Locate the cell with the specified text and output its [X, Y] center coordinate. 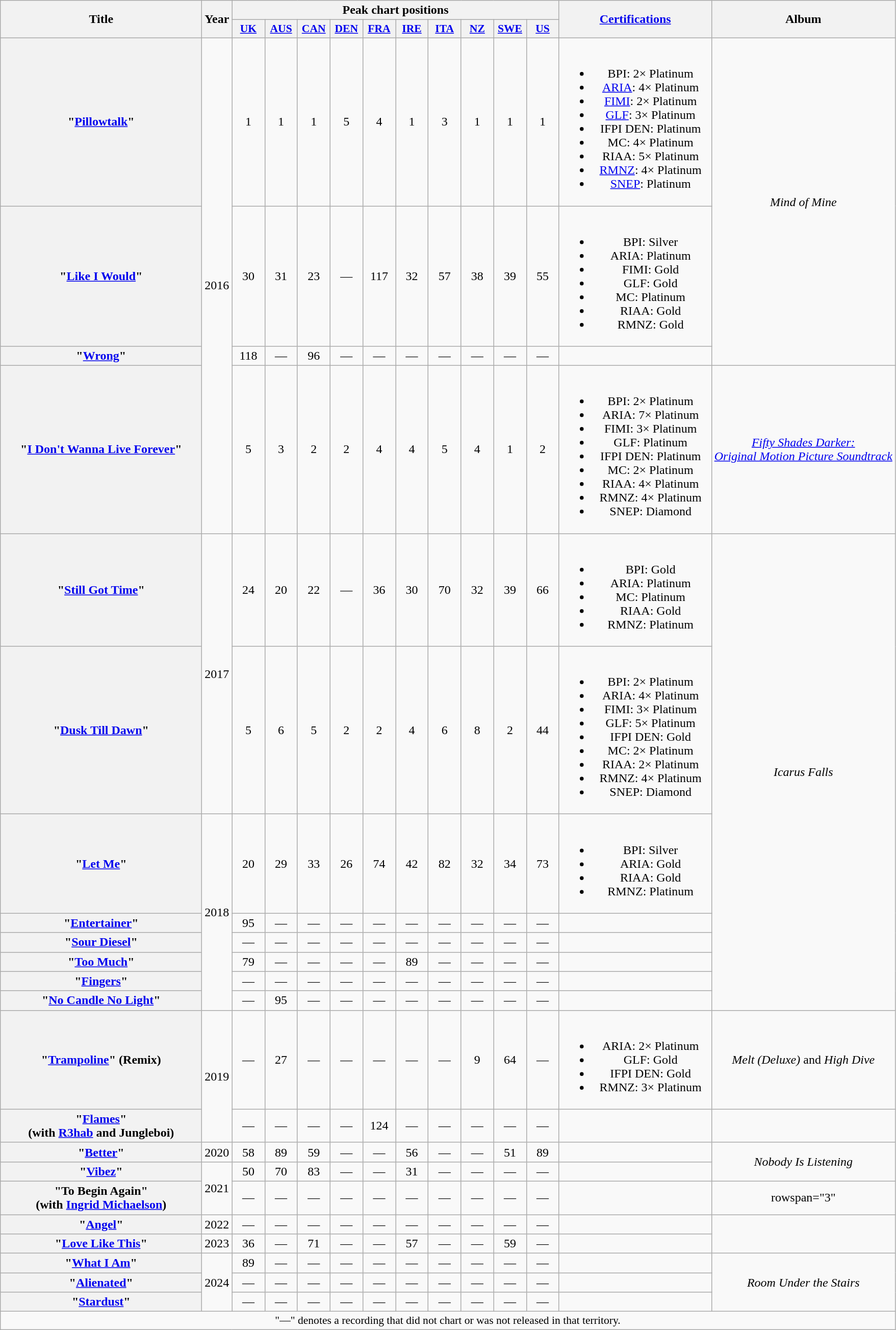
"Angel" [101, 1224]
66 [543, 590]
24 [248, 590]
"Let Me" [101, 864]
82 [445, 864]
50 [248, 1171]
BPI: GoldARIA: PlatinumMC: PlatinumRIAA: GoldRMNZ: Platinum [635, 590]
"Stardust" [101, 1302]
NZ [477, 29]
Room Under the Stairs [803, 1283]
"Dusk Till Dawn" [101, 731]
9 [477, 1060]
ITA [445, 29]
Year [217, 19]
BPI: SilverARIA: GoldRIAA: GoldRMNZ: Platinum [635, 864]
UK [248, 29]
BPI: 2× PlatinumARIA: 4× PlatinumFIMI: 2× PlatinumGLF: 3× PlatinumIFPI DEN: PlatinumMC: 4× PlatinumRIAA: 5× PlatinumRMNZ: 4× PlatinumSNEP: Platinum [635, 121]
64 [510, 1060]
"Sour Diesel" [101, 942]
Melt (Deluxe) and High Dive [803, 1060]
2021 [217, 1188]
79 [248, 962]
"Fingers" [101, 981]
"Wrong" [101, 356]
"Too Much" [101, 962]
US [543, 29]
42 [412, 864]
Album [803, 19]
"Alienated" [101, 1283]
Peak chart positions [396, 10]
58 [248, 1152]
8 [477, 731]
Title [101, 19]
2023 [217, 1244]
"Pillowtalk" [101, 121]
124 [379, 1125]
23 [314, 277]
CAN [314, 29]
118 [248, 356]
rowspan="3" [803, 1198]
2017 [217, 674]
Certifications [635, 19]
BPI: 2× PlatinumARIA: 4× PlatinumFIMI: 3× PlatinumGLF: 5× PlatinumIFPI DEN: GoldMC: 2× PlatinumRIAA: 2× PlatinumRMNZ: 4× PlatinumSNEP: Diamond [635, 731]
33 [314, 864]
44 [543, 731]
38 [477, 277]
"Flames"(with R3hab and Jungleboi) [101, 1125]
Mind of Mine [803, 202]
2018 [217, 912]
55 [543, 277]
2022 [217, 1224]
83 [314, 1171]
2019 [217, 1076]
73 [543, 864]
Fifty Shades Darker:Original Motion Picture Soundtrack [803, 450]
56 [412, 1152]
34 [510, 864]
"To Begin Again"(with Ingrid Michaelson) [101, 1198]
AUS [281, 29]
"Love Like This" [101, 1244]
Nobody Is Listening [803, 1162]
74 [379, 864]
"I Don't Wanna Live Forever" [101, 450]
117 [379, 277]
BPI: 2× PlatinumARIA: 7× PlatinumFIMI: 3× PlatinumGLF: PlatinumIFPI DEN: PlatinumMC: 2× PlatinumRIAA: 4× PlatinumRMNZ: 4× PlatinumSNEP: Diamond [635, 450]
"—" denotes a recording that did not chart or was not released in that territory. [448, 1321]
2016 [217, 286]
Icarus Falls [803, 772]
IRE [412, 29]
29 [281, 864]
"Trampoline" (Remix) [101, 1060]
DEN [346, 29]
2020 [217, 1152]
71 [314, 1244]
"What I Am" [101, 1263]
"Still Got Time" [101, 590]
27 [281, 1060]
96 [314, 356]
ARIA: 2× PlatinumGLF: GoldIFPI DEN: GoldRMNZ: 3× Platinum [635, 1060]
2024 [217, 1283]
"Entertainer" [101, 923]
BPI: SilverARIA: PlatinumFIMI: GoldGLF: GoldMC: PlatinumRIAA: GoldRMNZ: Gold [635, 277]
SWE [510, 29]
"Better" [101, 1152]
"No Candle No Light" [101, 1000]
FRA [379, 29]
"Vibez" [101, 1171]
"Like I Would" [101, 277]
51 [510, 1152]
26 [346, 864]
22 [314, 590]
